Determine the (x, y) coordinate at the center of the cell enclosing the given text.  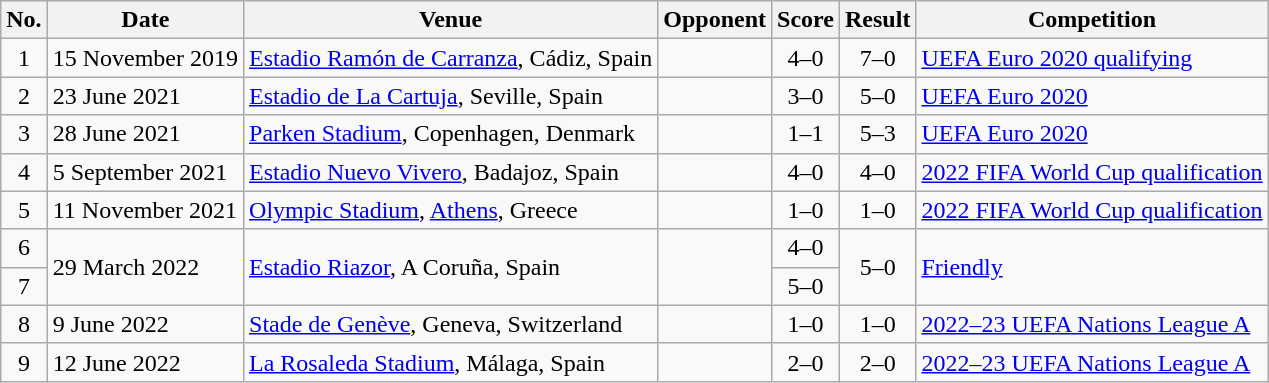
29 March 2022 (145, 267)
6 (24, 248)
Olympic Stadium, Athens, Greece (451, 210)
3 (24, 134)
Friendly (1092, 267)
2 (24, 96)
8 (24, 324)
Parken Stadium, Copenhagen, Denmark (451, 134)
Result (878, 20)
5–3 (878, 134)
7–0 (878, 58)
UEFA Euro 2020 qualifying (1092, 58)
5 September 2021 (145, 172)
5 (24, 210)
Estadio de La Cartuja, Seville, Spain (451, 96)
4 (24, 172)
3–0 (806, 96)
Competition (1092, 20)
No. (24, 20)
Stade de Genève, Geneva, Switzerland (451, 324)
Venue (451, 20)
Score (806, 20)
Opponent (715, 20)
9 June 2022 (145, 324)
Estadio Ramón de Carranza, Cádiz, Spain (451, 58)
12 June 2022 (145, 362)
Estadio Riazor, A Coruña, Spain (451, 267)
La Rosaleda Stadium, Málaga, Spain (451, 362)
15 November 2019 (145, 58)
1–1 (806, 134)
Date (145, 20)
1 (24, 58)
Estadio Nuevo Vivero, Badajoz, Spain (451, 172)
11 November 2021 (145, 210)
28 June 2021 (145, 134)
7 (24, 286)
23 June 2021 (145, 96)
9 (24, 362)
